Output the [X, Y] coordinate of the center of the cell containing the given text.  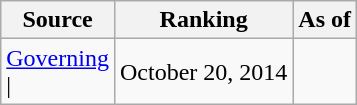
As of [325, 20]
Ranking [203, 20]
Source [58, 20]
October 20, 2014 [203, 72]
Governing| [58, 72]
